For the text-containing cell, return its midpoint in (X, Y) coordinate format. 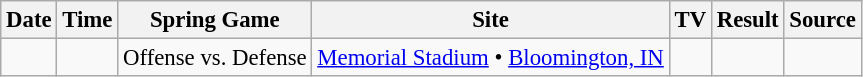
Memorial Stadium • Bloomington, IN (490, 58)
Site (490, 20)
Spring Game (215, 20)
Result (748, 20)
Offense vs. Defense (215, 58)
Date (29, 20)
TV (690, 20)
Time (88, 20)
Source (822, 20)
